Provide the (x, y) coordinate of the cell's center where the given text is located.  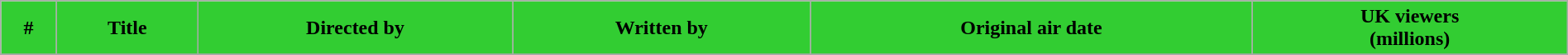
Written by (662, 28)
Title (127, 28)
# (28, 28)
Original air date (1031, 28)
UK viewers(millions) (1409, 28)
Directed by (356, 28)
